Determine the [x, y] coordinate at the center of the cell enclosing the given text.  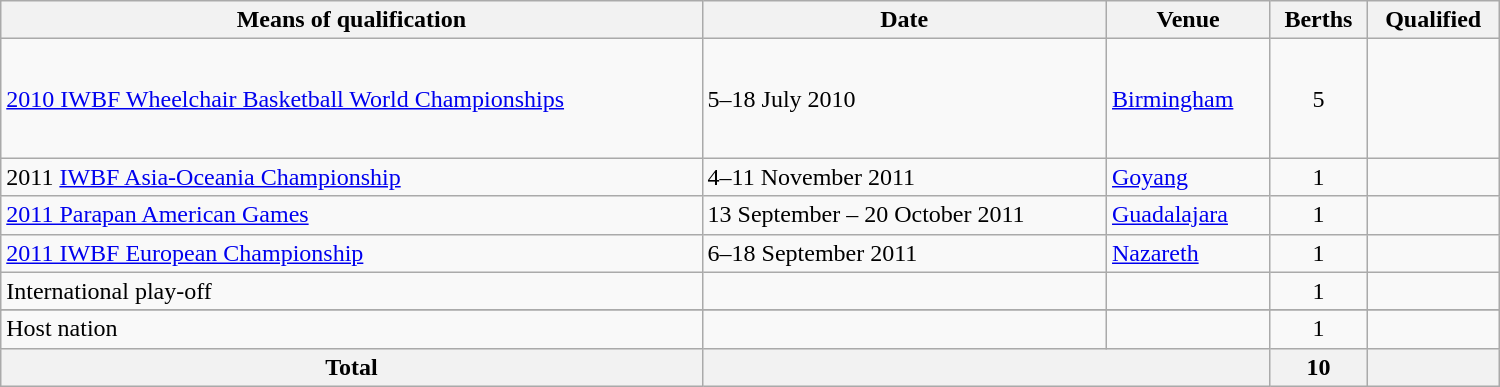
13 September – 20 October 2011 [904, 215]
Nazareth [1188, 253]
2011 Parapan American Games [352, 215]
Guadalajara [1188, 215]
Total [352, 367]
Qualified [1433, 20]
Host nation [352, 329]
Berths [1318, 20]
Birmingham [1188, 98]
International play-off [352, 291]
Date [904, 20]
2011 IWBF European Championship [352, 253]
6–18 September 2011 [904, 253]
10 [1318, 367]
5 [1318, 98]
2011 IWBF Asia-Oceania Championship [352, 177]
Means of qualification [352, 20]
Goyang [1188, 177]
4–11 November 2011 [904, 177]
2010 IWBF Wheelchair Basketball World Championships [352, 98]
5–18 July 2010 [904, 98]
Venue [1188, 20]
